Extract the [X, Y] coordinate from the center of the cell holding the provided text.  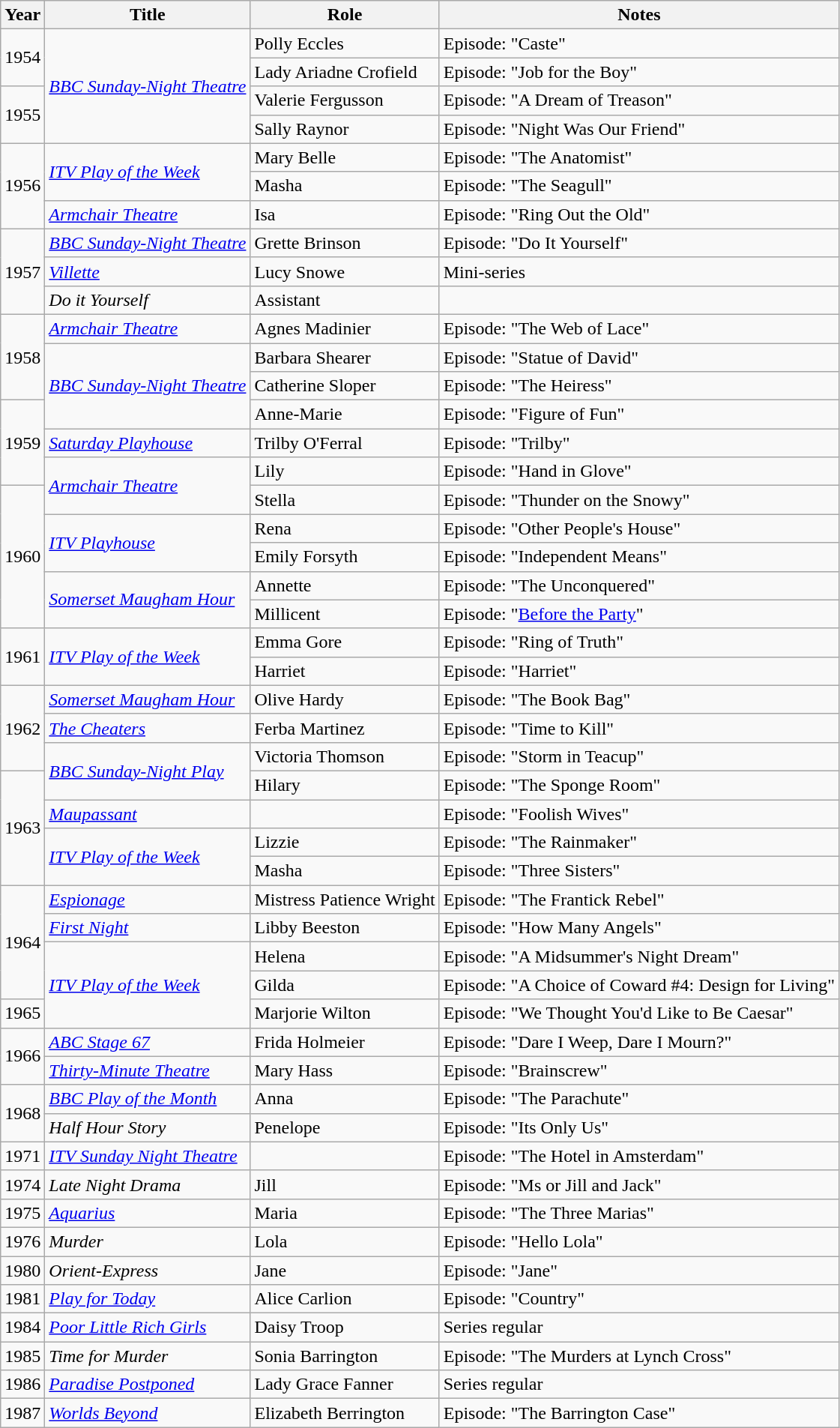
Thirty-Minute Theatre [148, 1070]
Olive Hardy [345, 699]
Jill [345, 1184]
Alice Carlion [345, 1299]
BBC Play of the Month [148, 1099]
Paradise Postponed [148, 1385]
Episode: "Thunder on the Snowy" [638, 500]
Episode: "The Web of Lace" [638, 328]
Villette [148, 271]
Episode: "The Book Bag" [638, 699]
Episode: "A Midsummer's Night Dream" [638, 956]
Catherine Sloper [345, 386]
1976 [22, 1241]
1957 [22, 271]
Poor Little Rich Girls [148, 1328]
Espionage [148, 900]
1956 [22, 186]
1975 [22, 1213]
Episode: "The Parachute" [638, 1099]
Mary Hass [345, 1070]
Episode: "We Thought You'd Like to Be Caesar" [638, 1013]
Grette Brinson [345, 243]
Sally Raynor [345, 129]
Daisy Troop [345, 1328]
Episode: "A Choice of Coward #4: Design for Living" [638, 985]
Episode: "Brainscrew" [638, 1070]
Episode: "Storm in Teacup" [638, 756]
Worlds Beyond [148, 1413]
Victoria Thomson [345, 756]
ITV Playhouse [148, 543]
1966 [22, 1056]
Episode: "How Many Angels" [638, 928]
Hilary [345, 785]
Episode: "The Unconquered" [638, 585]
Episode: "The Anatomist" [638, 157]
Episode: "Other People's House" [638, 528]
Play for Today [148, 1299]
Stella [345, 500]
Episode: "Foolish Wives" [638, 813]
Episode: "Harriet" [638, 671]
Episode: "Its Only Us" [638, 1127]
1971 [22, 1156]
1968 [22, 1113]
Episode: "The Three Marias" [638, 1213]
1986 [22, 1385]
1960 [22, 557]
Episode: "Ring of Truth" [638, 642]
Lily [345, 472]
Episode: "Statue of David" [638, 358]
Mistress Patience Wright [345, 900]
1984 [22, 1328]
Mini-series [638, 271]
Episode: "The Murders at Lynch Cross" [638, 1356]
Emily Forsyth [345, 557]
1958 [22, 357]
1974 [22, 1184]
Episode: "Before the Party" [638, 614]
1987 [22, 1413]
Mary Belle [345, 157]
ITV Sunday Night Theatre [148, 1156]
Anna [345, 1099]
1981 [22, 1299]
Notes [638, 15]
Maria [345, 1213]
1964 [22, 942]
Episode: "Figure of Fun" [638, 415]
Emma Gore [345, 642]
1961 [22, 657]
Episode: "The Frantick Rebel" [638, 900]
Gilda [345, 985]
Polly Eccles [345, 43]
Episode: "Caste" [638, 43]
Lizzie [345, 843]
Episode: "Jane" [638, 1271]
Episode: "Night Was Our Friend" [638, 129]
Sonia Barrington [345, 1356]
Episode: "Job for the Boy" [638, 72]
Harriet [345, 671]
Episode: "The Heiress" [638, 386]
1962 [22, 728]
1985 [22, 1356]
Episode: "Ring Out the Old" [638, 214]
The Cheaters [148, 728]
Episode: "Country" [638, 1299]
Do it Yourself [148, 300]
Episode: "Independent Means" [638, 557]
Year [22, 15]
Libby Beeston [345, 928]
Episode: "Hand in Glove" [638, 472]
Lady Grace Fanner [345, 1385]
Episode: "The Seagull" [638, 186]
1959 [22, 443]
First Night [148, 928]
Episode: "Hello Lola" [638, 1241]
Maupassant [148, 813]
Episode: "Three Sisters" [638, 871]
Episode: "Dare I Weep, Dare I Mourn?" [638, 1042]
1965 [22, 1013]
Jane [345, 1271]
ABC Stage 67 [148, 1042]
Anne-Marie [345, 415]
Millicent [345, 614]
1955 [22, 115]
Lucy Snowe [345, 271]
Title [148, 15]
Elizabeth Berrington [345, 1413]
Episode: "A Dream of Treason" [638, 100]
Episode: "Trilby" [638, 443]
Episode: "Time to Kill" [638, 728]
Half Hour Story [148, 1127]
Frida Holmeier [345, 1042]
1963 [22, 828]
Episode: "The Rainmaker" [638, 843]
Role [345, 15]
Annette [345, 585]
Assistant [345, 300]
Orient-Express [148, 1271]
Episode: "The Barrington Case" [638, 1413]
Ferba Martinez [345, 728]
Barbara Shearer [345, 358]
Lady Ariadne Crofield [345, 72]
Episode: "The Hotel in Amsterdam" [638, 1156]
Episode: "Do It Yourself" [638, 243]
Penelope [345, 1127]
1980 [22, 1271]
Murder [148, 1241]
Episode: "Ms or Jill and Jack" [638, 1184]
Saturday Playhouse [148, 443]
Isa [345, 214]
Episode: "The Sponge Room" [638, 785]
Rena [345, 528]
Trilby O'Ferral [345, 443]
1954 [22, 58]
Time for Murder [148, 1356]
Lola [345, 1241]
Late Night Drama [148, 1184]
Marjorie Wilton [345, 1013]
Aquarius [148, 1213]
Valerie Fergusson [345, 100]
Agnes Madinier [345, 328]
BBC Sunday-Night Play [148, 771]
Helena [345, 956]
